For the text-containing cell, return its midpoint in [x, y] coordinate format. 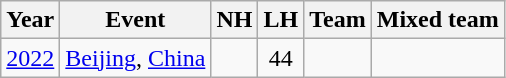
LH [281, 20]
Mixed team [438, 20]
44 [281, 58]
NH [234, 20]
Beijing, China [136, 58]
Event [136, 20]
2022 [30, 58]
Year [30, 20]
Team [338, 20]
